Capture the cell that displays the provided text and extract its (x, y) central coordinate. 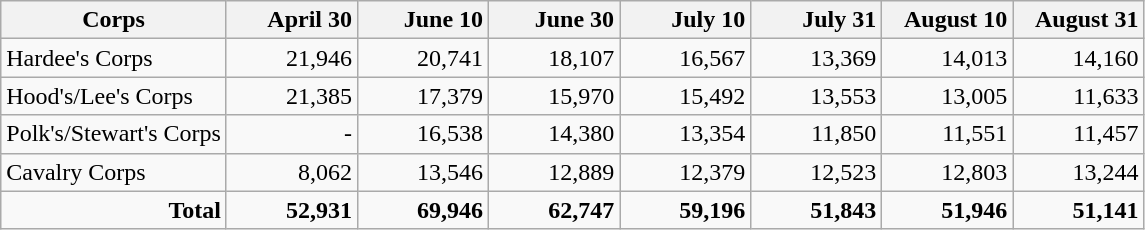
July 10 (686, 20)
17,379 (424, 96)
- (292, 134)
51,843 (816, 210)
51,946 (948, 210)
18,107 (554, 58)
12,889 (554, 172)
16,567 (686, 58)
13,553 (816, 96)
11,850 (816, 134)
21,385 (292, 96)
52,931 (292, 210)
Hood's/Lee's Corps (114, 96)
Polk's/Stewart's Corps (114, 134)
69,946 (424, 210)
15,970 (554, 96)
13,005 (948, 96)
14,380 (554, 134)
11,551 (948, 134)
62,747 (554, 210)
14,013 (948, 58)
14,160 (1078, 58)
59,196 (686, 210)
13,546 (424, 172)
Total (114, 210)
13,244 (1078, 172)
June 30 (554, 20)
8,062 (292, 172)
Cavalry Corps (114, 172)
13,354 (686, 134)
21,946 (292, 58)
12,523 (816, 172)
15,492 (686, 96)
Hardee's Corps (114, 58)
13,369 (816, 58)
12,379 (686, 172)
August 10 (948, 20)
July 31 (816, 20)
12,803 (948, 172)
11,457 (1078, 134)
16,538 (424, 134)
11,633 (1078, 96)
June 10 (424, 20)
August 31 (1078, 20)
Corps (114, 20)
April 30 (292, 20)
20,741 (424, 58)
51,141 (1078, 210)
